Identify which cell holds the provided text, then report its [x, y] central coordinate. 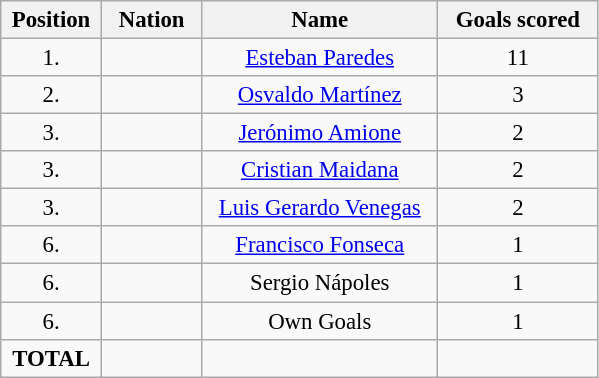
Position [52, 20]
Own Goals [320, 321]
Cristian Maidana [320, 170]
11 [518, 58]
2. [52, 95]
Goals scored [518, 20]
Esteban Paredes [320, 58]
3 [518, 95]
Sergio Nápoles [320, 283]
Francisco Fonseca [320, 245]
1. [52, 58]
Luis Gerardo Venegas [320, 208]
TOTAL [52, 358]
Osvaldo Martínez [320, 95]
Name [320, 20]
Nation [152, 20]
Jerónimo Amione [320, 133]
